From the cell containing the given text, extract its center point as [x, y] coordinate. 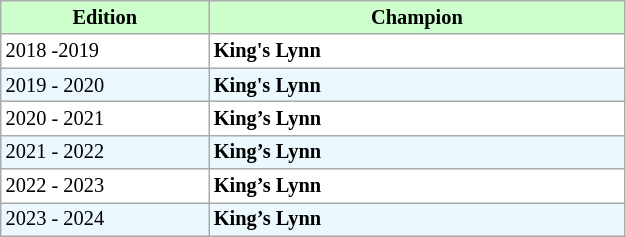
2023 - 2024 [105, 219]
Champion [417, 17]
Edition [105, 17]
2020 - 2021 [105, 118]
2019 - 2020 [105, 85]
2022 - 2023 [105, 186]
2018 -2019 [105, 51]
2021 - 2022 [105, 152]
